For the text-containing cell, return its midpoint in (X, Y) coordinate format. 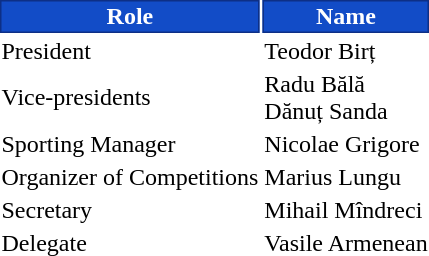
Mihail Mîndreci (346, 210)
Role (130, 16)
Secretary (130, 210)
Name (346, 16)
Marius Lungu (346, 177)
Nicolae Grigore (346, 144)
Organizer of Competitions (130, 177)
Radu Bălă Dănuț Sanda (346, 98)
Sporting Manager (130, 144)
Teodor Birț (346, 51)
Vice-presidents (130, 98)
President (130, 51)
